From the cell containing the given text, extract its center point as (X, Y) coordinate. 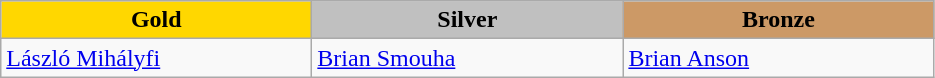
Silver (468, 20)
Bronze (778, 20)
Brian Smouha (468, 58)
László Mihályfi (156, 58)
Brian Anson (778, 58)
Gold (156, 20)
